Find where the given text appears and provide that cell's center as (x, y) coordinate. 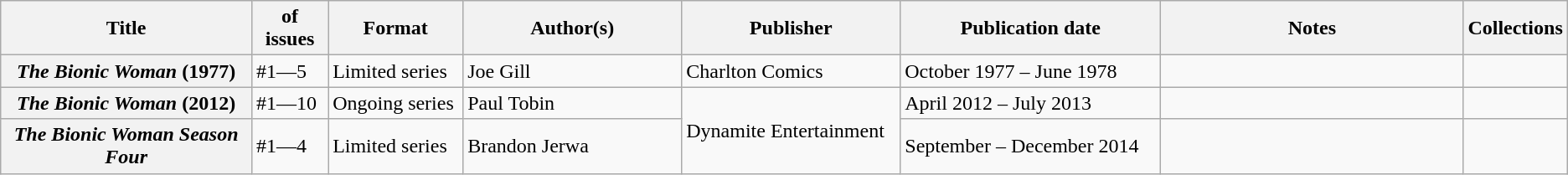
Publication date (1030, 28)
Notes (1312, 28)
Format (395, 28)
Paul Tobin (573, 103)
#1—5 (290, 71)
April 2012 – July 2013 (1030, 103)
Ongoing series (395, 103)
Collections (1515, 28)
The Bionic Woman (1977) (126, 71)
October 1977 – June 1978 (1030, 71)
Publisher (791, 28)
#1—10 (290, 103)
Author(s) (573, 28)
#1—4 (290, 146)
September – December 2014 (1030, 146)
The Bionic Woman Season Four (126, 146)
of issues (290, 28)
The Bionic Woman (2012) (126, 103)
Dynamite Entertainment (791, 131)
Brandon Jerwa (573, 146)
Title (126, 28)
Charlton Comics (791, 71)
Joe Gill (573, 71)
